Pinpoint the cell where the given text exists, returning its [x, y] midpoint coordinate. 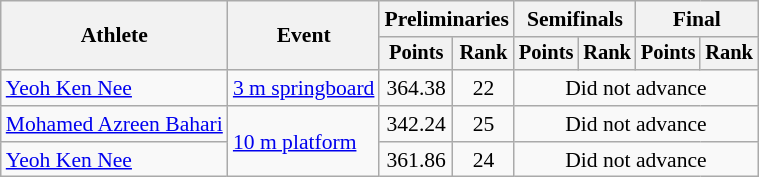
Semifinals [575, 19]
Mohamed Azreen Bahari [114, 124]
Athlete [114, 36]
Event [304, 36]
Final [697, 19]
10 m platform [304, 142]
3 m springboard [304, 88]
342.24 [416, 124]
364.38 [416, 88]
Preliminaries [446, 19]
22 [484, 88]
Yeoh Ken Nee [114, 88]
25 [484, 124]
